Search for the cell housing the specified text and yield its (X, Y) center coordinate. 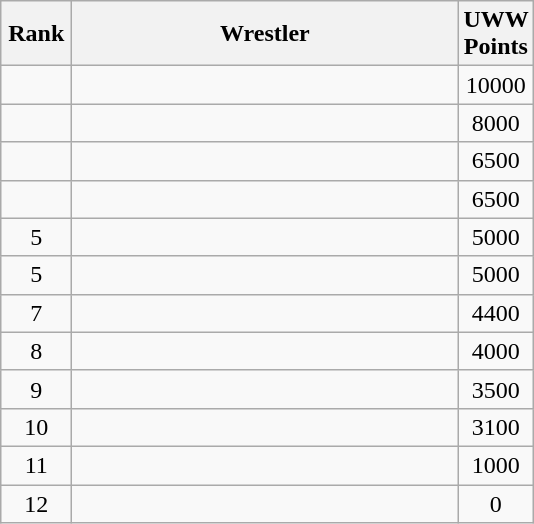
UWW Points (496, 34)
11 (36, 465)
Rank (36, 34)
Wrestler (265, 34)
4400 (496, 313)
10000 (496, 85)
10 (36, 427)
1000 (496, 465)
12 (36, 503)
3100 (496, 427)
4000 (496, 351)
3500 (496, 389)
9 (36, 389)
8 (36, 351)
8000 (496, 123)
7 (36, 313)
0 (496, 503)
